Locate the cell with the specified text and output its [X, Y] center coordinate. 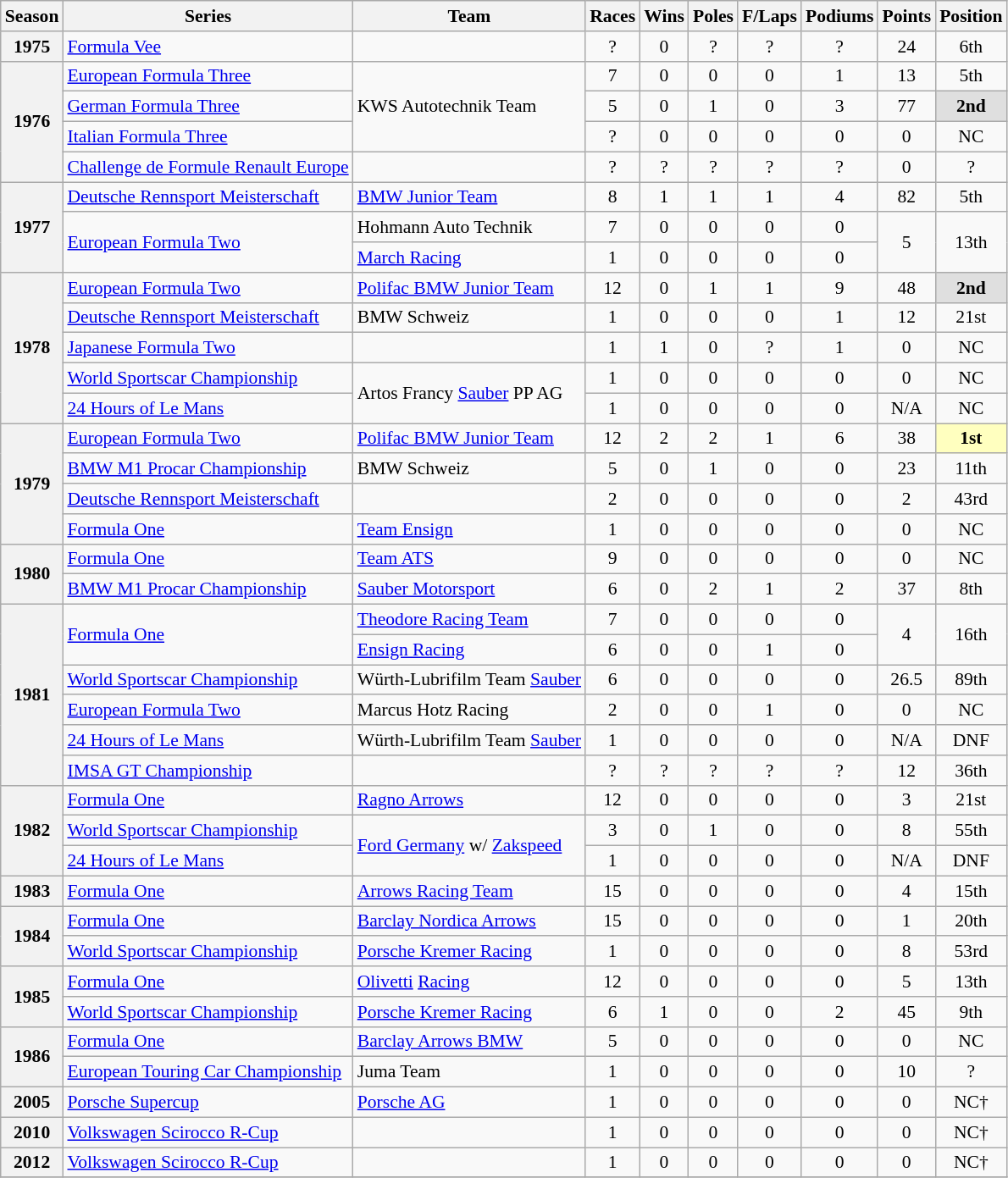
2012 [32, 1163]
89th [971, 680]
Team [469, 16]
1978 [32, 348]
Artos Francy Sauber PP AG [469, 393]
Challenge de Formule Renault Europe [208, 167]
IMSA GT Championship [208, 771]
Ensign Racing [469, 650]
Theodore Racing Team [469, 620]
53rd [971, 952]
1981 [32, 695]
1983 [32, 891]
Sauber Motorsport [469, 589]
European Touring Car Championship [208, 1072]
20th [971, 921]
Porsche AG [469, 1103]
Italian Formula Three [208, 137]
36th [971, 771]
1979 [32, 484]
37 [906, 589]
48 [906, 288]
Formula Vee [208, 47]
Ford Germany w/ Zakspeed [469, 845]
1980 [32, 574]
55th [971, 831]
8th [971, 589]
1986 [32, 1057]
13 [906, 76]
Wins [664, 16]
European Formula Three [208, 76]
16th [971, 635]
Position [971, 16]
1976 [32, 121]
Podiums [840, 16]
2005 [32, 1103]
Juma Team [469, 1072]
German Formula Three [208, 107]
Barclay Arrows BMW [469, 1042]
Olivetti Racing [469, 982]
1977 [32, 227]
F/Laps [769, 16]
Poles [713, 16]
24 [906, 47]
Marcus Hotz Racing [469, 711]
26.5 [906, 680]
15th [971, 891]
9th [971, 1012]
1984 [32, 937]
Barclay Nordica Arrows [469, 921]
Team ATS [469, 559]
82 [906, 197]
6th [971, 47]
Japanese Formula Two [208, 348]
Arrows Racing Team [469, 891]
45 [906, 1012]
Season [32, 16]
77 [906, 107]
1985 [32, 996]
11th [971, 469]
Races [612, 16]
38 [906, 439]
Porsche Supercup [208, 1103]
Team Ensign [469, 529]
March Racing [469, 257]
43rd [971, 499]
BMW Junior Team [469, 197]
Ragno Arrows [469, 800]
Series [208, 16]
KWS Autotechnik Team [469, 107]
Points [906, 16]
2010 [32, 1132]
1982 [32, 830]
Hohmann Auto Technik [469, 228]
1st [971, 439]
10 [906, 1072]
23 [906, 469]
1975 [32, 47]
